Scan for the cell matching the given text and deliver its [x, y] coordinate at center. 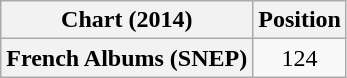
Position [300, 20]
124 [300, 58]
Chart (2014) [127, 20]
French Albums (SNEP) [127, 58]
